Provide the (x, y) coordinate of the cell's center where the given text is located.  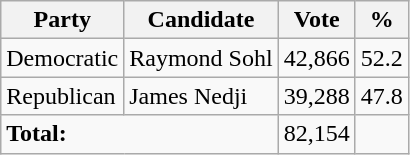
42,866 (316, 58)
Democratic (62, 58)
Raymond Sohl (201, 58)
Total: (140, 134)
82,154 (316, 134)
% (382, 20)
39,288 (316, 96)
Party (62, 20)
Vote (316, 20)
47.8 (382, 96)
52.2 (382, 58)
James Nedji (201, 96)
Candidate (201, 20)
Republican (62, 96)
